Scan for the cell matching the given text and deliver its (X, Y) coordinate at center. 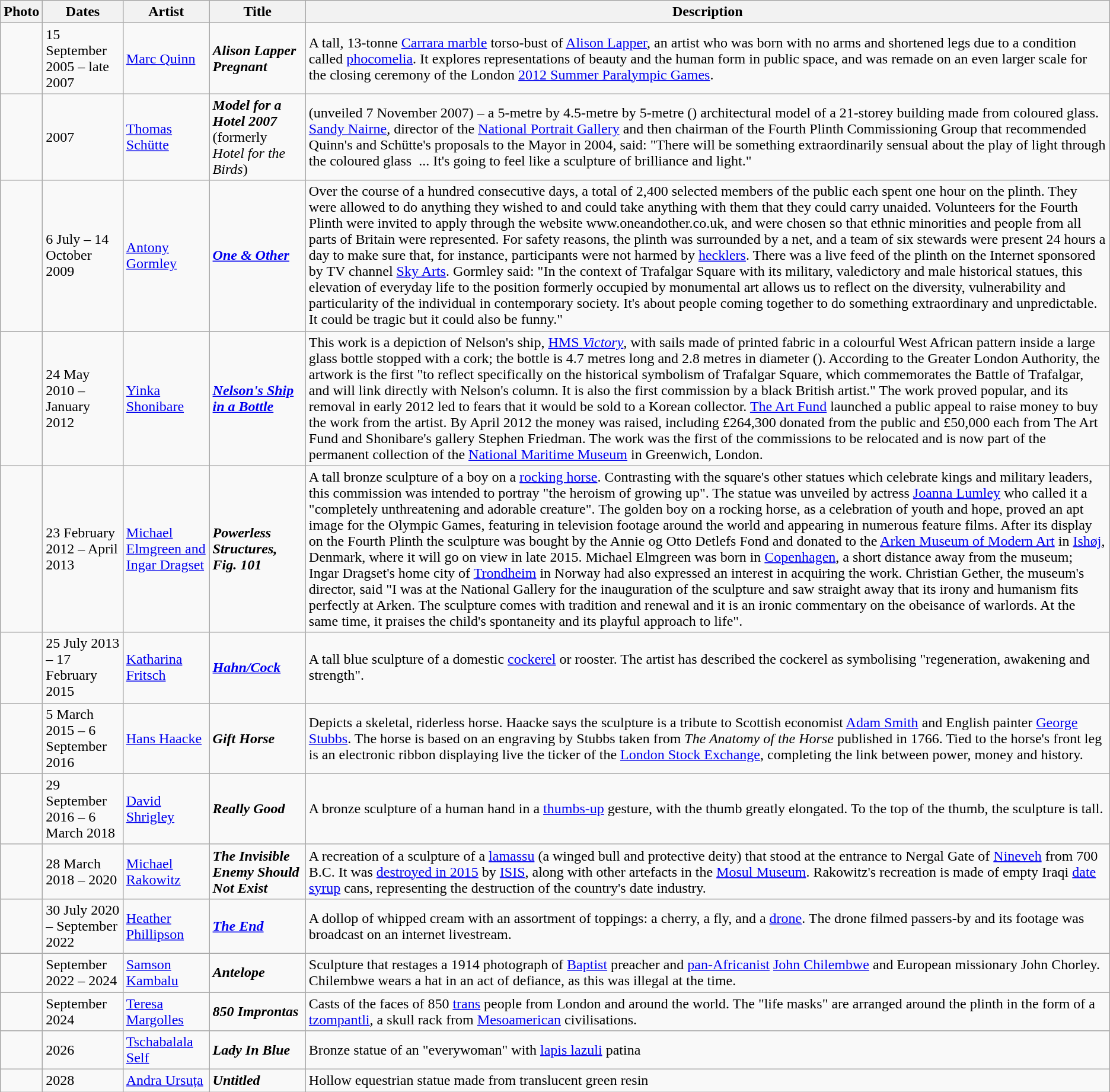
Yinka Shonibare (166, 399)
Tschabalala Self (166, 1050)
A tall blue sculpture of a domestic cockerel or rooster. The artist has described the cockerel as symbolising "regeneration, awakening and strength". (707, 668)
Alison Lapper Pregnant (257, 58)
September 2024 (83, 1011)
Hans Haacke (166, 738)
2028 (83, 1081)
Heather Phillipson (166, 926)
Model for a Hotel 2007 (formerly Hotel for the Birds) (257, 137)
23 February 2012 – April 2013 (83, 549)
September 2022 – 2024 (83, 973)
2007 (83, 137)
Description (707, 12)
Title (257, 12)
Nelson's Ship in a Bottle (257, 399)
A bronze sculpture of a human hand in a thumbs-up gesture, with the thumb greatly elongated. To the top of the thumb, the sculpture is tall. (707, 809)
Untitled (257, 1081)
Hahn/Cock (257, 668)
Photo (21, 12)
Dates (83, 12)
Thomas Schütte (166, 137)
Samson Kambalu (166, 973)
25 July 2013 – 17 February 2015 (83, 668)
The End (257, 926)
Lady In Blue (257, 1050)
Katharina Fritsch (166, 668)
5 March 2015 – 6 September 2016 (83, 738)
Gift Horse (257, 738)
29 September 2016 – 6 March 2018 (83, 809)
850 Improntas (257, 1011)
24 May 2010 – January 2012 (83, 399)
Antony Gormley (166, 256)
Bronze statue of an "everywoman" with lapis lazuli patina (707, 1050)
15 September 2005 – late 2007 (83, 58)
Michael Elmgreen and Ingar Dragset (166, 549)
The Invisible Enemy Should Not Exist (257, 871)
David Shrigley (166, 809)
28 March 2018 – 2020 (83, 871)
Michael Rakowitz (166, 871)
Really Good (257, 809)
One & Other (257, 256)
Marc Quinn (166, 58)
Artist (166, 12)
Antelope (257, 973)
2026 (83, 1050)
6 July – 14 October 2009 (83, 256)
30 July 2020 – September 2022 (83, 926)
Andra Ursuța (166, 1081)
Teresa Margolles (166, 1011)
Powerless Structures, Fig. 101 (257, 549)
Hollow equestrian statue made from translucent green resin (707, 1081)
